Return (x, y) of the center of cell containing provided text 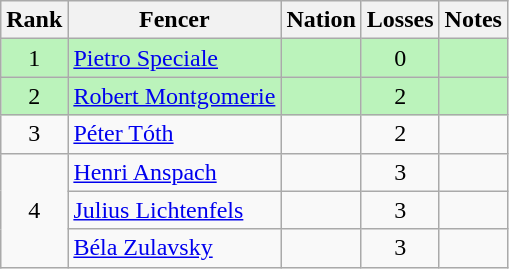
Nation (321, 20)
Henri Anspach (174, 172)
Fencer (174, 20)
0 (400, 58)
Notes (473, 20)
Pietro Speciale (174, 58)
1 (34, 58)
Julius Lichtenfels (174, 210)
4 (34, 210)
Losses (400, 20)
Robert Montgomerie (174, 96)
Péter Tóth (174, 134)
Rank (34, 20)
Béla Zulavsky (174, 248)
